Extract the [X, Y] coordinate from the center of the cell holding the provided text.  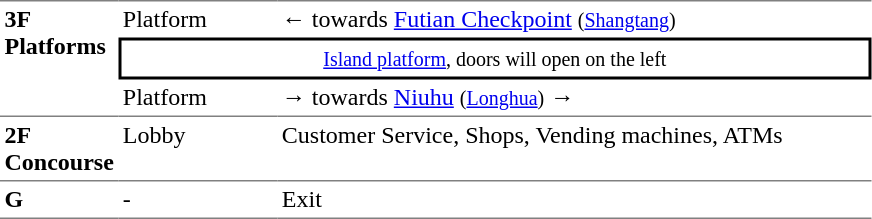
Island platform, doors will open on the left [494, 59]
Customer Service, Shops, Vending machines, ATMs [574, 149]
Lobby [198, 149]
2FConcourse [59, 149]
3FPlatforms [59, 58]
→ towards Niuhu (Longhua) → [574, 98]
← towards Futian Checkpoint (Shangtang) [574, 19]
